Pinpoint the cell where the given text exists, returning its [X, Y] midpoint coordinate. 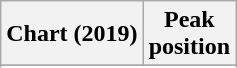
Peakposition [189, 34]
Chart (2019) [72, 34]
